Return the [x, y] coordinate for the center point of the cell that contains the specified text.  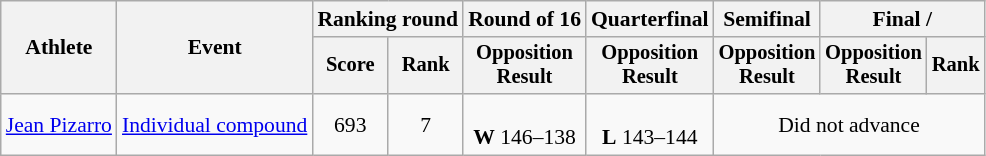
Individual compound [214, 124]
7 [426, 124]
L 143–144 [650, 124]
Semifinal [768, 19]
Quarterfinal [650, 19]
693 [350, 124]
Round of 16 [524, 19]
Did not advance [850, 124]
W 146–138 [524, 124]
Ranking round [388, 19]
Final / [902, 19]
Jean Pizarro [59, 124]
Score [350, 66]
Athlete [59, 48]
Event [214, 48]
